From the cell containing the given text, extract its center point as (x, y) coordinate. 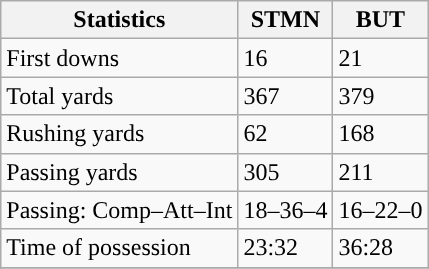
21 (380, 58)
23:32 (286, 248)
379 (380, 96)
16 (286, 58)
Statistics (120, 20)
BUT (380, 20)
First downs (120, 58)
Passing: Comp–Att–Int (120, 210)
36:28 (380, 248)
305 (286, 172)
STMN (286, 20)
62 (286, 134)
Passing yards (120, 172)
367 (286, 96)
Rushing yards (120, 134)
168 (380, 134)
16–22–0 (380, 210)
Time of possession (120, 248)
18–36–4 (286, 210)
Total yards (120, 96)
211 (380, 172)
